Locate the cell with the specified text and output its (x, y) center coordinate. 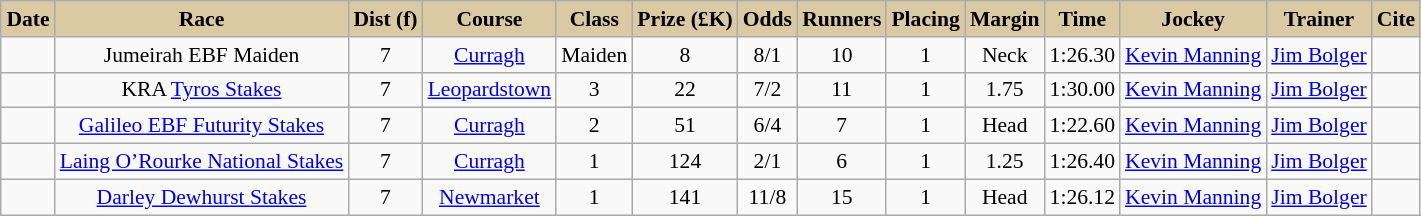
Margin (1005, 19)
8 (684, 55)
7/2 (768, 90)
6/4 (768, 126)
Class (594, 19)
124 (684, 162)
51 (684, 126)
Cite (1396, 19)
KRA Tyros Stakes (202, 90)
8/1 (768, 55)
Date (28, 19)
2/1 (768, 162)
15 (842, 197)
1:22.60 (1082, 126)
141 (684, 197)
11 (842, 90)
Prize (£K) (684, 19)
22 (684, 90)
1:26.40 (1082, 162)
1.25 (1005, 162)
Odds (768, 19)
1:26.30 (1082, 55)
1:30.00 (1082, 90)
2 (594, 126)
1.75 (1005, 90)
Darley Dewhurst Stakes (202, 197)
Dist (f) (385, 19)
6 (842, 162)
Jumeirah EBF Maiden (202, 55)
Neck (1005, 55)
3 (594, 90)
Galileo EBF Futurity Stakes (202, 126)
Jockey (1193, 19)
Leopardstown (490, 90)
Placing (925, 19)
10 (842, 55)
1:26.12 (1082, 197)
Trainer (1318, 19)
11/8 (768, 197)
Course (490, 19)
Laing O’Rourke National Stakes (202, 162)
Time (1082, 19)
Race (202, 19)
Runners (842, 19)
Maiden (594, 55)
Newmarket (490, 197)
